Find where the given text appears and provide that cell's center as (X, Y) coordinate. 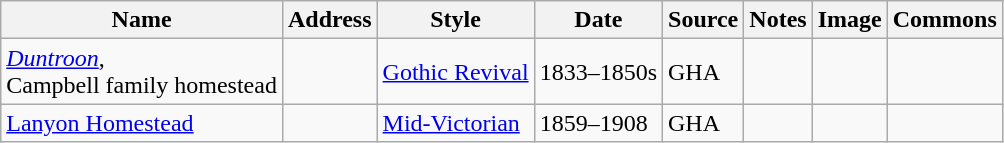
Duntroon,Campbell family homestead (142, 72)
Notes (778, 20)
Source (704, 20)
Name (142, 20)
Commons (944, 20)
Address (330, 20)
Lanyon Homestead (142, 123)
Style (456, 20)
Image (850, 20)
Mid-Victorian (456, 123)
Date (598, 20)
1833–1850s (598, 72)
Gothic Revival (456, 72)
1859–1908 (598, 123)
